From the cell containing the given text, extract its center point as (X, Y) coordinate. 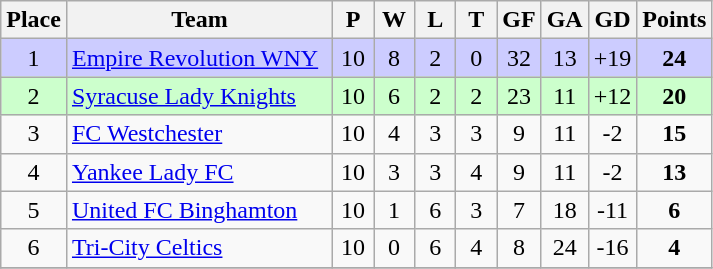
-16 (612, 248)
+12 (612, 96)
5 (34, 210)
23 (519, 96)
GD (612, 20)
Tri-City Celtics (199, 248)
GF (519, 20)
T (476, 20)
15 (674, 134)
Place (34, 20)
32 (519, 58)
Syracuse Lady Knights (199, 96)
W (394, 20)
7 (519, 210)
+19 (612, 58)
Yankee Lady FC (199, 172)
Points (674, 20)
20 (674, 96)
18 (564, 210)
United FC Binghamton (199, 210)
Team (199, 20)
P (354, 20)
GA (564, 20)
FC Westchester (199, 134)
Empire Revolution WNY (199, 58)
-11 (612, 210)
L (436, 20)
